Identify which cell holds the provided text, then report its [X, Y] central coordinate. 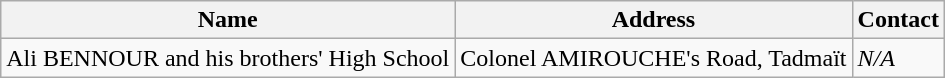
Colonel AMIROUCHE's Road, Tadmaït [654, 58]
N/A [898, 58]
Name [228, 20]
Contact [898, 20]
Ali BENNOUR and his brothers' High School [228, 58]
Address [654, 20]
